Extract the (x, y) coordinate from the center of the cell holding the provided text.  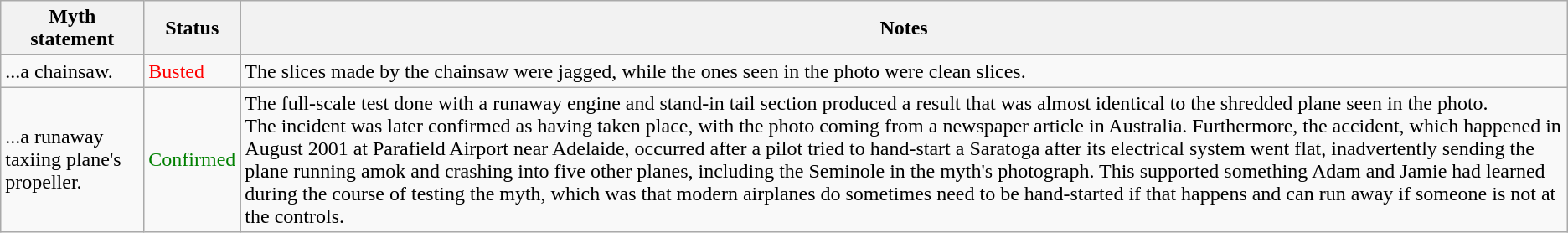
...a chainsaw. (72, 71)
...a runaway taxiing plane's propeller. (72, 159)
Busted (193, 71)
Confirmed (193, 159)
Myth statement (72, 28)
Status (193, 28)
Notes (904, 28)
The slices made by the chainsaw were jagged, while the ones seen in the photo were clean slices. (904, 71)
